Extract the [x, y] coordinate from the center of the cell holding the provided text.  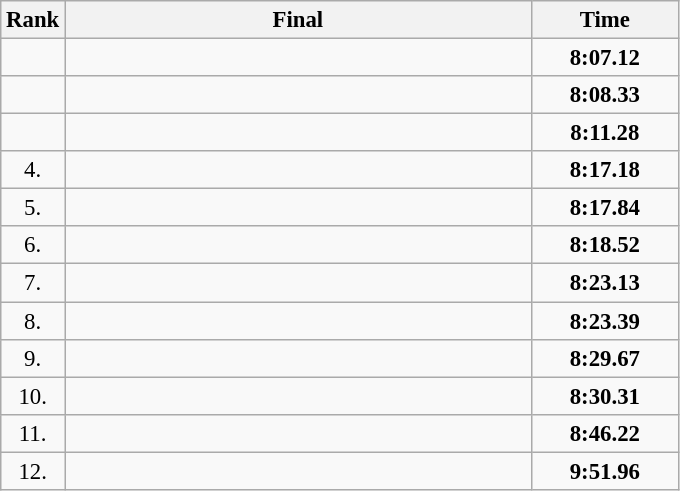
12. [33, 471]
9:51.96 [604, 471]
8:07.12 [604, 58]
4. [33, 170]
10. [33, 396]
8:46.22 [604, 433]
8:08.33 [604, 95]
8:17.18 [604, 170]
9. [33, 358]
8:23.13 [604, 283]
8:17.84 [604, 208]
6. [33, 245]
Time [604, 20]
8:11.28 [604, 133]
7. [33, 283]
8:30.31 [604, 396]
Final [298, 20]
Rank [33, 20]
11. [33, 433]
8:23.39 [604, 321]
5. [33, 208]
8:29.67 [604, 358]
8:18.52 [604, 245]
8. [33, 321]
